Search for the cell housing the specified text and yield its (x, y) center coordinate. 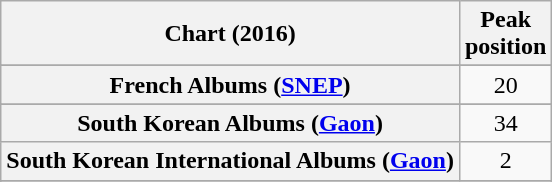
South Korean International Albums (Gaon) (230, 161)
34 (505, 123)
2 (505, 161)
20 (505, 85)
Chart (2016) (230, 34)
French Albums (SNEP) (230, 85)
South Korean Albums (Gaon) (230, 123)
Peakposition (505, 34)
